Extract the [x, y] coordinate from the center of the cell holding the provided text.  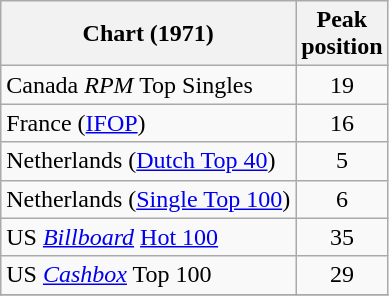
France (IFOP) [148, 123]
19 [342, 85]
Canada RPM Top Singles [148, 85]
Chart (1971) [148, 34]
Netherlands (Dutch Top 40) [148, 161]
29 [342, 275]
Peakposition [342, 34]
US Cashbox Top 100 [148, 275]
6 [342, 199]
Netherlands (Single Top 100) [148, 199]
US Billboard Hot 100 [148, 237]
35 [342, 237]
5 [342, 161]
16 [342, 123]
